Locate the cell with the specified text and output its [x, y] center coordinate. 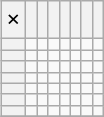
× [14, 20]
